Extract the [x, y] coordinate from the center of the cell holding the provided text.  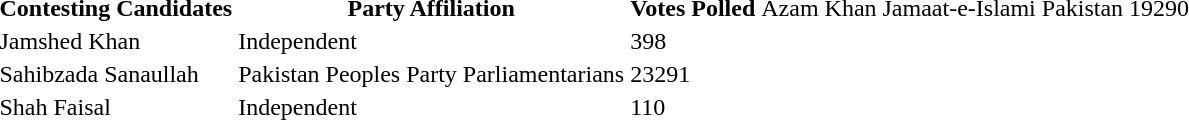
23291 [693, 74]
Independent [432, 41]
398 [693, 41]
Pakistan Peoples Party Parliamentarians [432, 74]
